For the text-containing cell, return its midpoint in [X, Y] coordinate format. 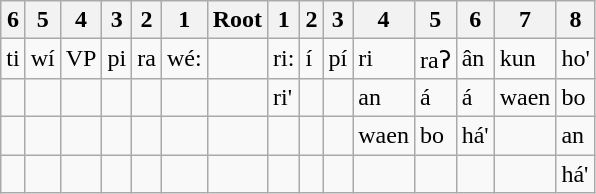
wí [42, 59]
pi [117, 59]
pí [338, 59]
raʔ [435, 59]
Root [237, 20]
ri' [284, 97]
ri [384, 59]
7 [525, 20]
ra [147, 59]
kun [525, 59]
ti [13, 59]
8 [576, 20]
í [312, 59]
ho' [576, 59]
wé: [184, 59]
ri: [284, 59]
VP [81, 59]
ân [475, 59]
